From the cell containing the given text, extract its center point as [X, Y] coordinate. 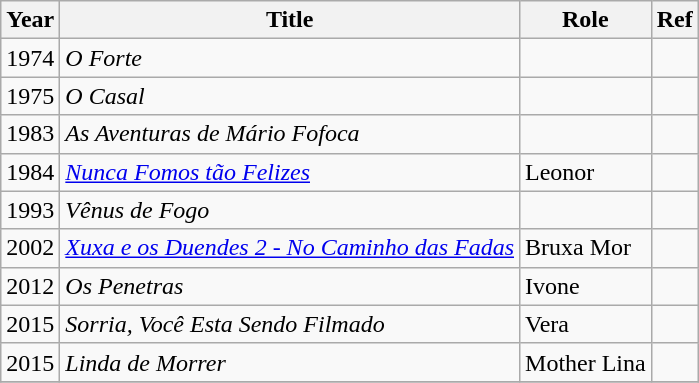
1993 [30, 210]
Ref [674, 20]
Vera [586, 324]
Vênus de Fogo [290, 210]
Xuxa e os Duendes 2 - No Caminho das Fadas [290, 248]
Leonor [586, 172]
Title [290, 20]
1975 [30, 96]
1974 [30, 58]
Sorria, Você Esta Sendo Filmado [290, 324]
O Forte [290, 58]
2002 [30, 248]
Ivone [586, 286]
Year [30, 20]
Role [586, 20]
O Casal [290, 96]
Bruxa Mor [586, 248]
1984 [30, 172]
Nunca Fomos tão Felizes [290, 172]
Linda de Morrer [290, 362]
As Aventuras de Mário Fofoca [290, 134]
Mother Lina [586, 362]
1983 [30, 134]
2012 [30, 286]
Os Penetras [290, 286]
